Determine the [x, y] coordinate at the center of the cell enclosing the given text.  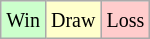
Draw [72, 20]
Win [24, 20]
Loss [126, 20]
